Output the [X, Y] coordinate of the center of the cell containing the given text.  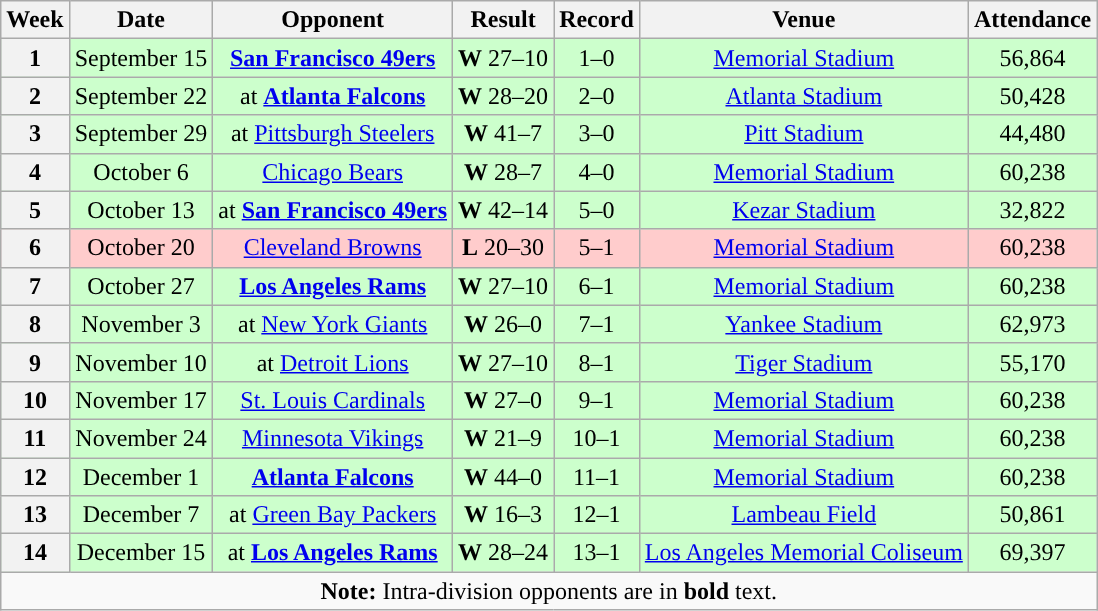
St. Louis Cardinals [333, 400]
Venue [804, 20]
13 [35, 515]
12 [35, 477]
3 [35, 134]
September 15 [141, 58]
October 27 [141, 286]
32,822 [1032, 210]
Record [597, 20]
November 10 [141, 362]
W 26–0 [504, 324]
W 27–0 [504, 400]
11–1 [597, 477]
8 [35, 324]
13–1 [597, 553]
Week [35, 20]
at New York Giants [333, 324]
62,973 [1032, 324]
October 6 [141, 172]
14 [35, 553]
W 28–20 [504, 96]
at Green Bay Packers [333, 515]
at San Francisco 49ers [333, 210]
10 [35, 400]
Tiger Stadium [804, 362]
October 20 [141, 248]
9 [35, 362]
5 [35, 210]
September 22 [141, 96]
44,480 [1032, 134]
50,861 [1032, 515]
3–0 [597, 134]
at Atlanta Falcons [333, 96]
6–1 [597, 286]
W 41–7 [504, 134]
Date [141, 20]
at Detroit Lions [333, 362]
11 [35, 438]
October 13 [141, 210]
W 28–7 [504, 172]
Los Angeles Rams [333, 286]
Attendance [1032, 20]
San Francisco 49ers [333, 58]
9–1 [597, 400]
November 17 [141, 400]
W 16–3 [504, 515]
8–1 [597, 362]
Lambeau Field [804, 515]
5–0 [597, 210]
Atlanta Falcons [333, 477]
4–0 [597, 172]
December 1 [141, 477]
Result [504, 20]
7 [35, 286]
December 7 [141, 515]
5–1 [597, 248]
56,864 [1032, 58]
W 44–0 [504, 477]
1 [35, 58]
Atlanta Stadium [804, 96]
Cleveland Browns [333, 248]
Los Angeles Memorial Coliseum [804, 553]
November 24 [141, 438]
September 29 [141, 134]
Chicago Bears [333, 172]
1–0 [597, 58]
at Los Angeles Rams [333, 553]
at Pittsburgh Steelers [333, 134]
69,397 [1032, 553]
L 20–30 [504, 248]
November 3 [141, 324]
Pitt Stadium [804, 134]
10–1 [597, 438]
2–0 [597, 96]
W 42–14 [504, 210]
W 21–9 [504, 438]
Kezar Stadium [804, 210]
50,428 [1032, 96]
Note: Intra-division opponents are in bold text. [549, 591]
December 15 [141, 553]
Minnesota Vikings [333, 438]
12–1 [597, 515]
55,170 [1032, 362]
Yankee Stadium [804, 324]
7–1 [597, 324]
2 [35, 96]
W 28–24 [504, 553]
Opponent [333, 20]
4 [35, 172]
6 [35, 248]
